Return the [X, Y] coordinate for the center point of the cell that contains the specified text.  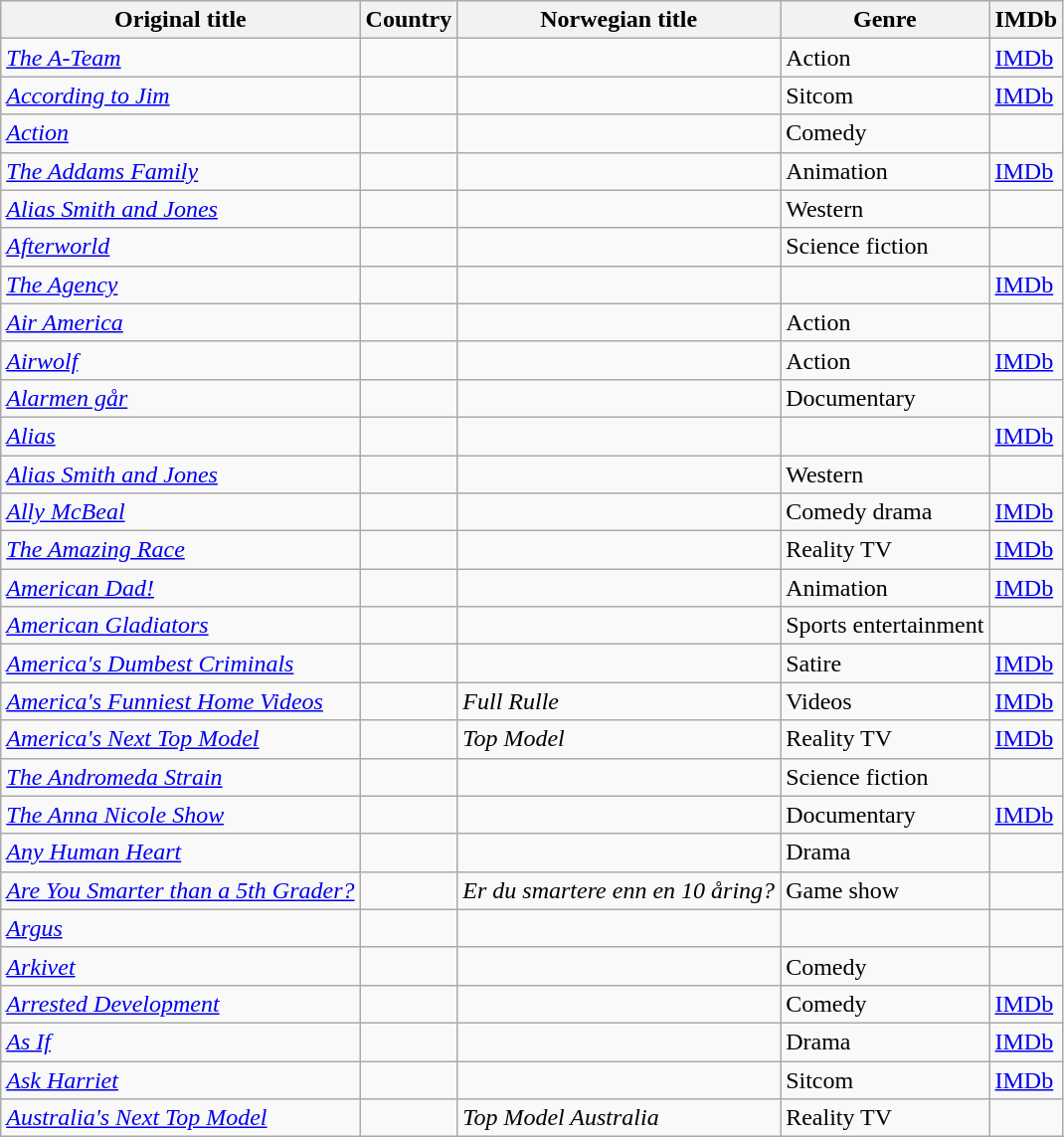
The Addams Family [181, 171]
As If [181, 1042]
Alias [181, 436]
Country [409, 20]
Top Model [619, 739]
Sports entertainment [885, 626]
The Amazing Race [181, 550]
The Agency [181, 284]
Arrested Development [181, 1004]
Er du smartere enn en 10 åring? [619, 890]
America's Funniest Home Videos [181, 701]
The A-Team [181, 58]
America's Dumbest Criminals [181, 663]
The Andromeda Strain [181, 777]
Comedy drama [885, 512]
Top Model Australia [619, 1118]
Norwegian title [619, 20]
Argus [181, 928]
Ask Harriet [181, 1079]
American Gladiators [181, 626]
Satire [885, 663]
Full Rulle [619, 701]
Ally McBeal [181, 512]
Genre [885, 20]
According to Jim [181, 95]
Australia's Next Top Model [181, 1118]
Original title [181, 20]
Afterworld [181, 247]
Are You Smarter than a 5th Grader? [181, 890]
American Dad! [181, 588]
Air America [181, 322]
Alarmen går [181, 398]
Arkivet [181, 966]
Airwolf [181, 360]
Game show [885, 890]
America's Next Top Model [181, 739]
Videos [885, 701]
Any Human Heart [181, 853]
The Anna Nicole Show [181, 815]
